Extract the [X, Y] coordinate from the center of the cell holding the provided text.  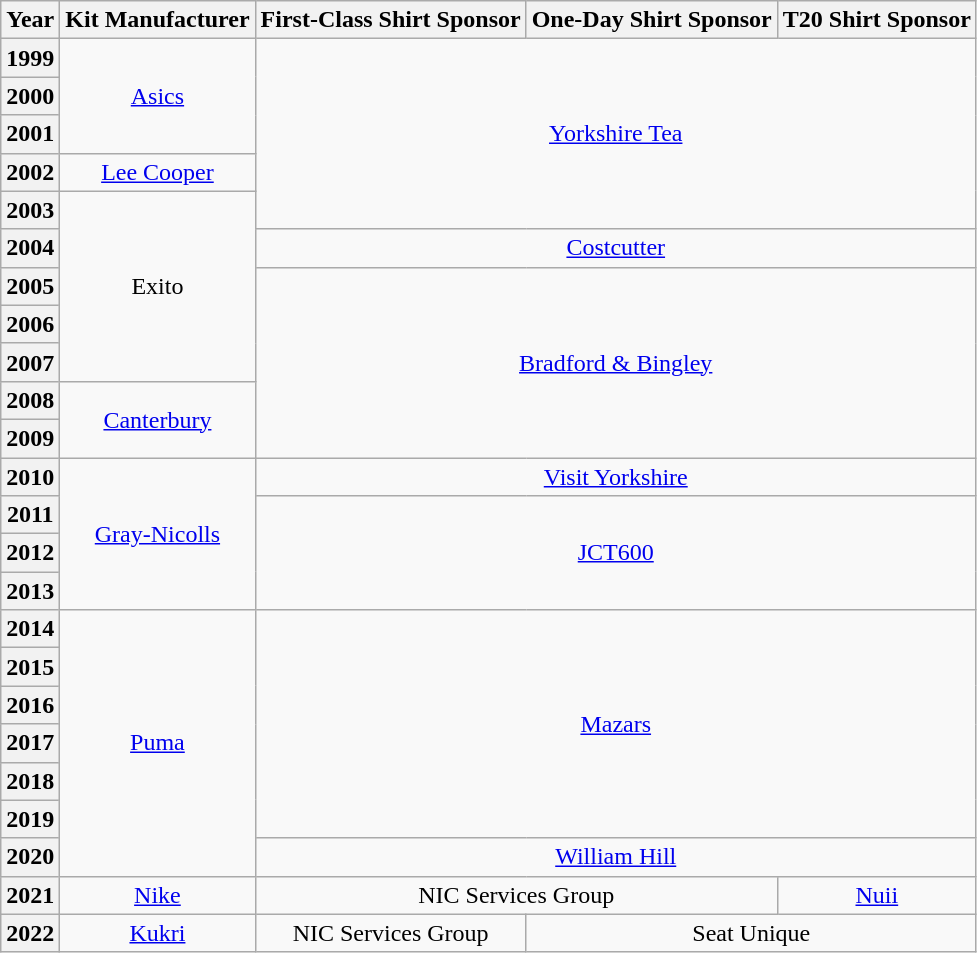
2017 [30, 743]
2000 [30, 96]
2004 [30, 248]
2006 [30, 324]
JCT600 [616, 553]
Kit Manufacturer [158, 20]
One-Day Shirt Sponsor [652, 20]
Kukri [158, 933]
2009 [30, 438]
Exito [158, 286]
2021 [30, 895]
2019 [30, 819]
First-Class Shirt Sponsor [390, 20]
1999 [30, 58]
Nike [158, 895]
Yorkshire Tea [616, 134]
Nuii [876, 895]
2015 [30, 667]
Puma [158, 743]
Costcutter [616, 248]
Gray-Nicolls [158, 534]
2002 [30, 172]
2003 [30, 210]
Asics [158, 96]
2005 [30, 286]
2018 [30, 781]
2016 [30, 705]
2014 [30, 629]
2012 [30, 553]
2013 [30, 591]
Mazars [616, 724]
2010 [30, 477]
Year [30, 20]
2011 [30, 515]
2022 [30, 933]
2020 [30, 857]
Bradford & Bingley [616, 362]
2008 [30, 400]
William Hill [616, 857]
Canterbury [158, 419]
Seat Unique [751, 933]
2001 [30, 134]
T20 Shirt Sponsor [876, 20]
2007 [30, 362]
Visit Yorkshire [616, 477]
Lee Cooper [158, 172]
